Determine the [X, Y] coordinate at the center of the cell enclosing the given text.  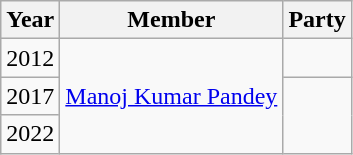
Party [317, 20]
Member [172, 20]
Year [30, 20]
2012 [30, 58]
2022 [30, 134]
Manoj Kumar Pandey [172, 96]
2017 [30, 96]
